Identify which cell holds the provided text, then report its (X, Y) central coordinate. 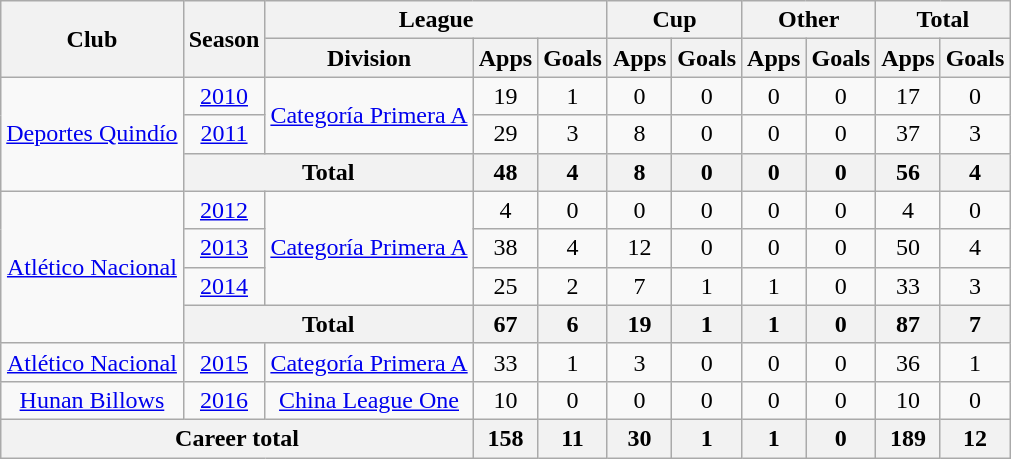
38 (505, 248)
Season (224, 39)
2011 (224, 134)
87 (908, 324)
11 (573, 438)
Other (809, 20)
2014 (224, 286)
Cup (674, 20)
League (436, 20)
2010 (224, 96)
30 (639, 438)
37 (908, 134)
Deportes Quindío (92, 134)
56 (908, 172)
2015 (224, 362)
6 (573, 324)
China League One (369, 400)
48 (505, 172)
50 (908, 248)
189 (908, 438)
158 (505, 438)
17 (908, 96)
2016 (224, 400)
2013 (224, 248)
2012 (224, 210)
29 (505, 134)
2 (573, 286)
67 (505, 324)
Division (369, 58)
Club (92, 39)
36 (908, 362)
25 (505, 286)
Career total (237, 438)
Hunan Billows (92, 400)
